Determine the (x, y) coordinate at the center of the cell enclosing the given text.  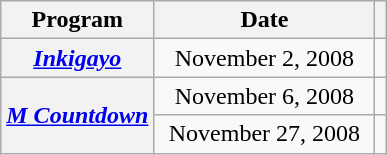
Date (264, 20)
November 6, 2008 (264, 96)
November 27, 2008 (264, 134)
Inkigayo (78, 58)
M Countdown (78, 115)
November 2, 2008 (264, 58)
Program (78, 20)
